Extract the [x, y] coordinate from the center of the cell holding the provided text.  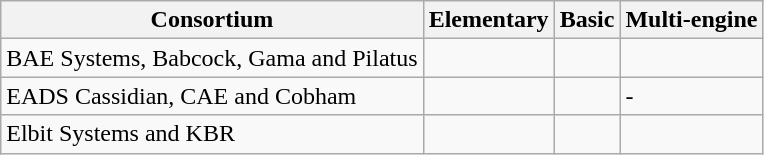
Consortium [212, 20]
Multi-engine [692, 20]
Basic [587, 20]
Elbit Systems and KBR [212, 134]
- [692, 96]
Elementary [488, 20]
BAE Systems, Babcock, Gama and Pilatus [212, 58]
EADS Cassidian, CAE and Cobham [212, 96]
